Return [X, Y] of the center of cell containing provided text 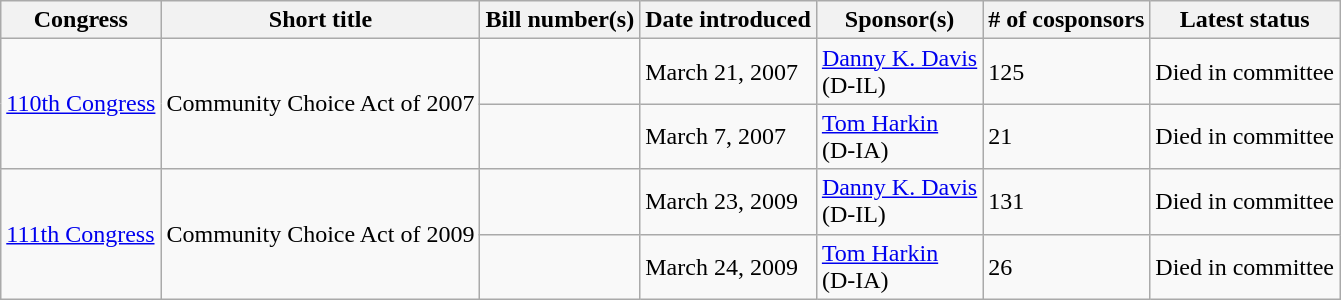
131 [1066, 202]
March 24, 2009 [728, 266]
110th Congress [81, 104]
Community Choice Act of 2009 [320, 234]
March 23, 2009 [728, 202]
# of cosponsors [1066, 20]
Community Choice Act of 2007 [320, 104]
Sponsor(s) [899, 20]
26 [1066, 266]
Date introduced [728, 20]
125 [1066, 72]
March 21, 2007 [728, 72]
Short title [320, 20]
21 [1066, 136]
March 7, 2007 [728, 136]
Congress [81, 20]
Bill number(s) [560, 20]
Latest status [1245, 20]
111th Congress [81, 234]
